Pinpoint the cell where the given text exists, returning its [x, y] midpoint coordinate. 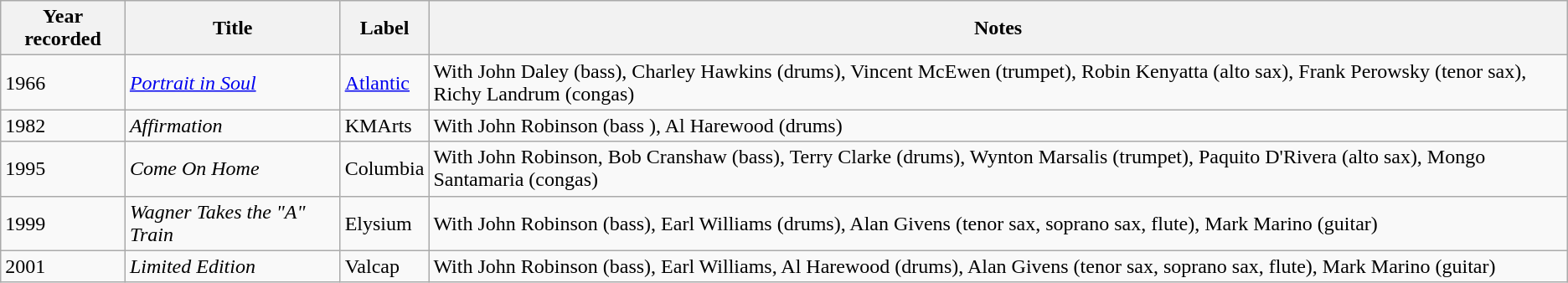
Label [384, 28]
1999 [64, 223]
Portrait in Soul [233, 82]
With John Robinson, Bob Cranshaw (bass), Terry Clarke (drums), Wynton Marsalis (trumpet), Paquito D'Rivera (alto sax), Mongo Santamaria (congas) [998, 169]
Atlantic [384, 82]
Notes [998, 28]
Elysium [384, 223]
KMArts [384, 126]
Wagner Takes the "A" Train [233, 223]
1966 [64, 82]
Title [233, 28]
With John Robinson (bass ), Al Harewood (drums) [998, 126]
Valcap [384, 266]
Columbia [384, 169]
With John Robinson (bass), Earl Williams (drums), Alan Givens (tenor sax, soprano sax, flute), Mark Marino (guitar) [998, 223]
1982 [64, 126]
2001 [64, 266]
Come On Home [233, 169]
Affirmation [233, 126]
1995 [64, 169]
With John Robinson (bass), Earl Williams, Al Harewood (drums), Alan Givens (tenor sax, soprano sax, flute), Mark Marino (guitar) [998, 266]
Limited Edition [233, 266]
Year recorded [64, 28]
